Find where the given text appears and provide that cell's center as (X, Y) coordinate. 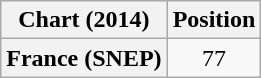
France (SNEP) (84, 58)
77 (214, 58)
Position (214, 20)
Chart (2014) (84, 20)
